Provide the (x, y) coordinate of the cell's center where the given text is located.  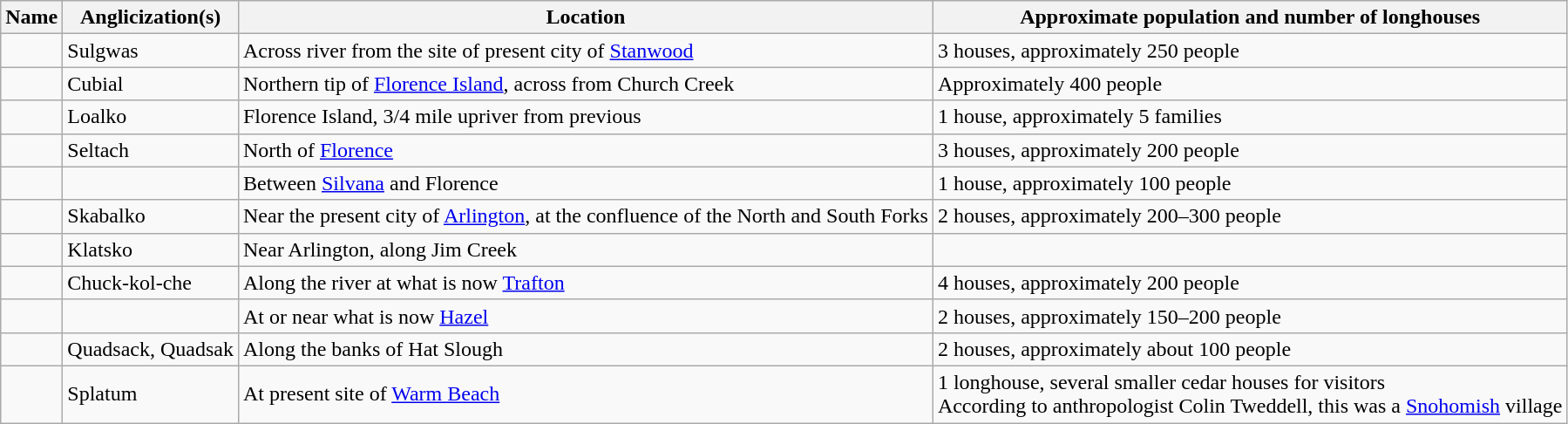
2 houses, approximately 150–200 people (1250, 316)
Skabalko (151, 216)
4 houses, approximately 200 people (1250, 283)
Along the river at what is now Trafton (586, 283)
Loalko (151, 117)
Between Silvana and Florence (586, 183)
At or near what is now Hazel (586, 316)
Near Arlington, along Jim Creek (586, 250)
Cubial (151, 84)
3 houses, approximately 250 people (1250, 51)
At present site of Warm Beach (586, 394)
Across river from the site of present city of Stanwood (586, 51)
Chuck-kol-che (151, 283)
Name (31, 17)
Approximate population and number of longhouses (1250, 17)
1 house, approximately 100 people (1250, 183)
Klatsko (151, 250)
2 houses, approximately about 100 people (1250, 349)
2 houses, approximately 200–300 people (1250, 216)
Seltach (151, 150)
Approximately 400 people (1250, 84)
Splatum (151, 394)
North of Florence (586, 150)
Florence Island, 3/4 mile upriver from previous (586, 117)
3 houses, approximately 200 people (1250, 150)
1 longhouse, several smaller cedar houses for visitorsAccording to anthropologist Colin Tweddell, this was a Snohomish village (1250, 394)
1 house, approximately 5 families (1250, 117)
Anglicization(s) (151, 17)
Sulgwas (151, 51)
Location (586, 17)
Near the present city of Arlington, at the confluence of the North and South Forks (586, 216)
Quadsack, Quadsak (151, 349)
Along the banks of Hat Slough (586, 349)
Northern tip of Florence Island, across from Church Creek (586, 84)
